Locate the cell with the specified text and output its (x, y) center coordinate. 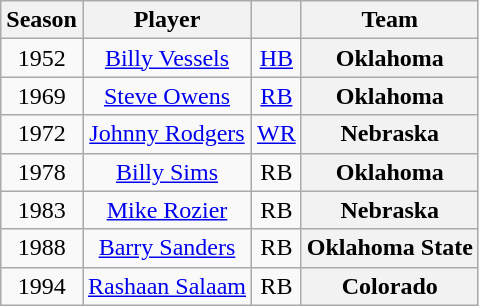
1969 (42, 96)
HB (277, 58)
Player (166, 20)
Johnny Rodgers (166, 134)
Season (42, 20)
Billy Sims (166, 172)
Rashaan Salaam (166, 286)
Oklahoma State (390, 248)
Barry Sanders (166, 248)
Team (390, 20)
1978 (42, 172)
1994 (42, 286)
1983 (42, 210)
1972 (42, 134)
Mike Rozier (166, 210)
1988 (42, 248)
Colorado (390, 286)
Billy Vessels (166, 58)
WR (277, 134)
Steve Owens (166, 96)
1952 (42, 58)
